Find where the given text appears and provide that cell's center as (X, Y) coordinate. 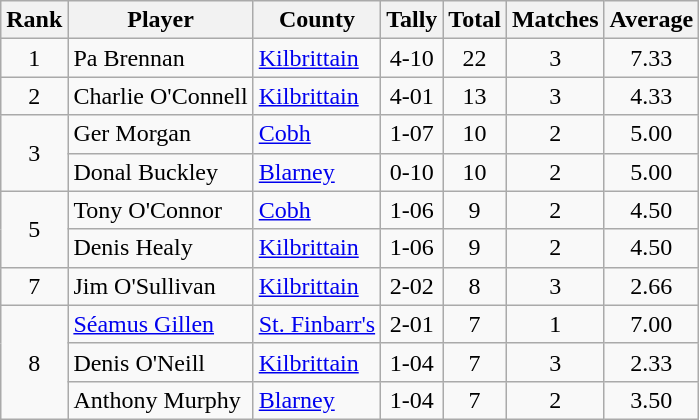
0-10 (412, 172)
Donal Buckley (160, 172)
Average (652, 20)
Charlie O'Connell (160, 96)
Ger Morgan (160, 134)
Matches (555, 20)
Denis Healy (160, 248)
3.50 (652, 400)
Player (160, 20)
Pa Brennan (160, 58)
13 (475, 96)
1-07 (412, 134)
4-01 (412, 96)
5 (34, 229)
County (316, 20)
7.00 (652, 324)
Tony O'Connor (160, 210)
Tally (412, 20)
4.33 (652, 96)
Séamus Gillen (160, 324)
2-02 (412, 286)
4-10 (412, 58)
Rank (34, 20)
St. Finbarr's (316, 324)
Jim O'Sullivan (160, 286)
2-01 (412, 324)
22 (475, 58)
Total (475, 20)
Denis O'Neill (160, 362)
Anthony Murphy (160, 400)
2.33 (652, 362)
2.66 (652, 286)
7.33 (652, 58)
